Scan for the cell matching the given text and deliver its (X, Y) coordinate at center. 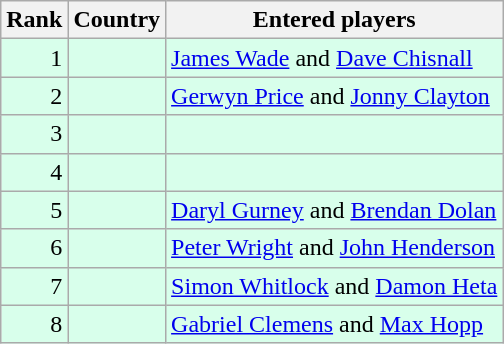
Rank (34, 20)
Country (117, 20)
3 (34, 134)
6 (34, 248)
7 (34, 286)
4 (34, 172)
Gabriel Clemens and Max Hopp (334, 324)
James Wade and Dave Chisnall (334, 58)
5 (34, 210)
2 (34, 96)
1 (34, 58)
Gerwyn Price and Jonny Clayton (334, 96)
Entered players (334, 20)
8 (34, 324)
Peter Wright and John Henderson (334, 248)
Simon Whitlock and Damon Heta (334, 286)
Daryl Gurney and Brendan Dolan (334, 210)
